Provide the (X, Y) coordinate of the cell's center where the given text is located.  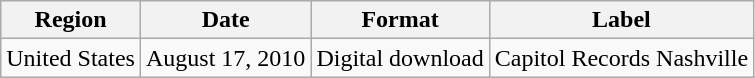
Format (400, 20)
Digital download (400, 58)
Capitol Records Nashville (621, 58)
Date (225, 20)
Label (621, 20)
August 17, 2010 (225, 58)
Region (71, 20)
United States (71, 58)
